Return [X, Y] of the center of cell containing provided text 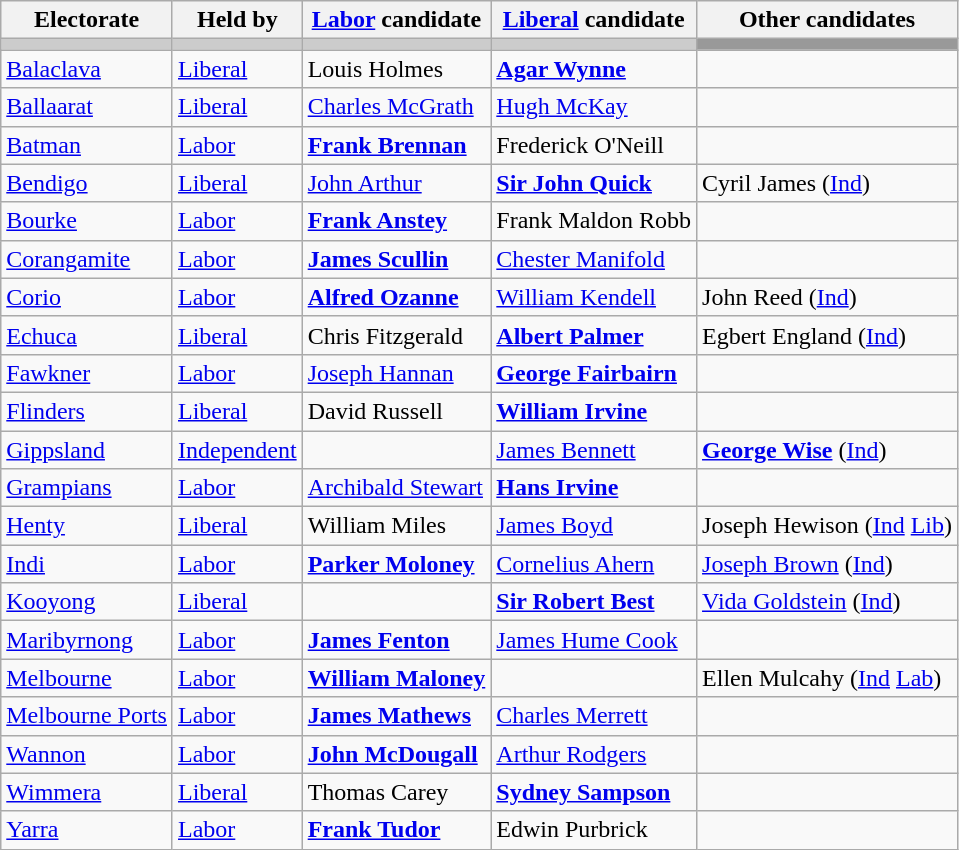
Balaclava [87, 69]
Maribyrnong [87, 640]
Echuca [87, 335]
John Reed (Ind) [828, 297]
Ellen Mulcahy (Ind Lab) [828, 678]
Frank Brennan [396, 145]
Indi [87, 564]
Edwin Purbrick [594, 830]
Yarra [87, 830]
Charles Merrett [594, 716]
Egbert England (Ind) [828, 335]
Sir Robert Best [594, 602]
Sydney Sampson [594, 792]
Louis Holmes [396, 69]
James Mathews [396, 716]
Corangamite [87, 259]
Ballaarat [87, 107]
Henty [87, 526]
James Boyd [594, 526]
James Scullin [396, 259]
Held by [237, 20]
Melbourne Ports [87, 716]
Agar Wynne [594, 69]
Joseph Hewison (Ind Lib) [828, 526]
Frank Maldon Robb [594, 221]
Chris Fitzgerald [396, 335]
Arthur Rodgers [594, 754]
Grampians [87, 488]
Vida Goldstein (Ind) [828, 602]
Flinders [87, 411]
Albert Palmer [594, 335]
Hans Irvine [594, 488]
Frank Anstey [396, 221]
William Kendell [594, 297]
George Fairbairn [594, 373]
David Russell [396, 411]
Kooyong [87, 602]
Melbourne [87, 678]
Liberal candidate [594, 20]
Alfred Ozanne [396, 297]
Joseph Hannan [396, 373]
George Wise (Ind) [828, 449]
John McDougall [396, 754]
William Miles [396, 526]
Thomas Carey [396, 792]
Frederick O'Neill [594, 145]
Bendigo [87, 183]
William Maloney [396, 678]
Bourke [87, 221]
James Fenton [396, 640]
Electorate [87, 20]
Labor candidate [396, 20]
Fawkner [87, 373]
James Bennett [594, 449]
Other candidates [828, 20]
Archibald Stewart [396, 488]
Wimmera [87, 792]
John Arthur [396, 183]
Gippsland [87, 449]
Parker Moloney [396, 564]
Wannon [87, 754]
Independent [237, 449]
Chester Manifold [594, 259]
Joseph Brown (Ind) [828, 564]
William Irvine [594, 411]
Corio [87, 297]
Cyril James (Ind) [828, 183]
Batman [87, 145]
Cornelius Ahern [594, 564]
Hugh McKay [594, 107]
Frank Tudor [396, 830]
Sir John Quick [594, 183]
Charles McGrath [396, 107]
James Hume Cook [594, 640]
